Find where the given text appears and provide that cell's center as (X, Y) coordinate. 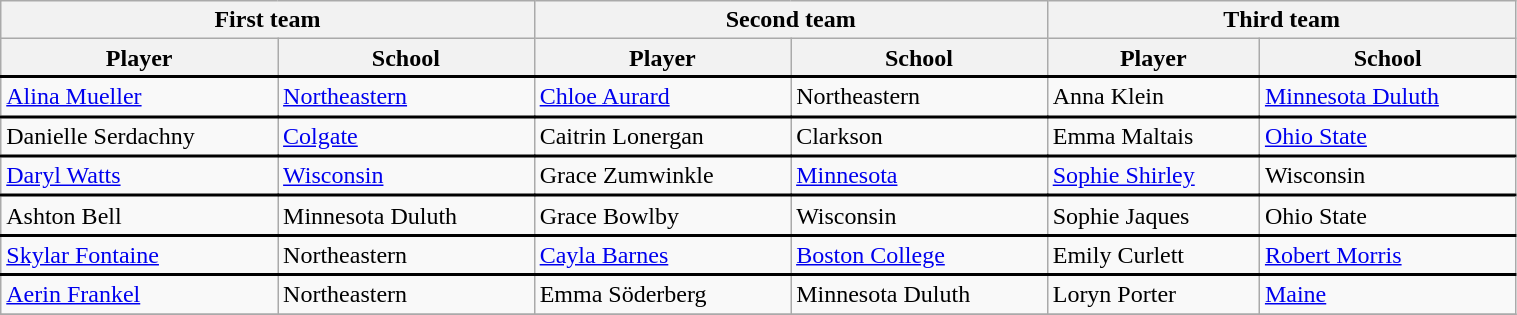
Chloe Aurard (662, 97)
Second team (790, 20)
Aerin Frankel (140, 294)
Third team (1282, 20)
Boston College (920, 255)
Grace Zumwinkle (662, 176)
Robert Morris (1388, 255)
Emma Maltais (1153, 136)
Daryl Watts (140, 176)
Clarkson (920, 136)
Emily Curlett (1153, 255)
Sophie Jaques (1153, 216)
Minnesota (920, 176)
Alina Mueller (140, 97)
Maine (1388, 294)
Danielle Serdachny (140, 136)
Loryn Porter (1153, 294)
Colgate (406, 136)
Emma Söderberg (662, 294)
First team (268, 20)
Cayla Barnes (662, 255)
Sophie Shirley (1153, 176)
Skylar Fontaine (140, 255)
Caitrin Lonergan (662, 136)
Ashton Bell (140, 216)
Anna Klein (1153, 97)
Grace Bowlby (662, 216)
